Determine the (X, Y) coordinate at the center of the cell enclosing the given text.  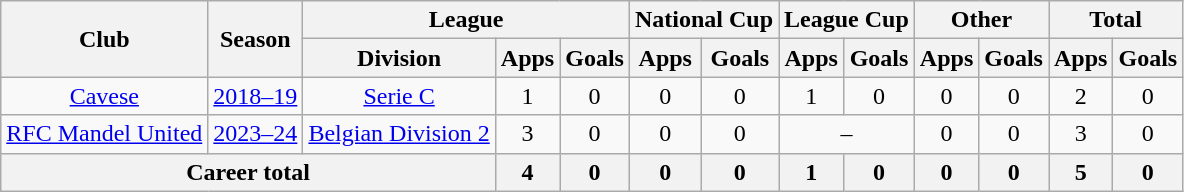
Division (399, 58)
Belgian Division 2 (399, 134)
Total (1115, 20)
Serie C (399, 96)
Club (104, 39)
2 (1080, 96)
Career total (248, 172)
League (466, 20)
Other (981, 20)
– (847, 134)
League Cup (847, 20)
National Cup (704, 20)
Season (256, 39)
Cavese (104, 96)
RFC Mandel United (104, 134)
5 (1080, 172)
2023–24 (256, 134)
4 (527, 172)
2018–19 (256, 96)
